Locate the cell with the specified text and output its [X, Y] center coordinate. 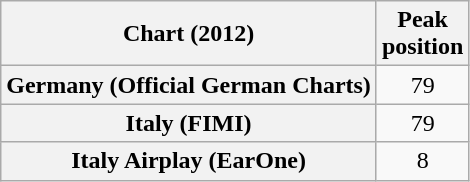
8 [422, 161]
Chart (2012) [189, 34]
Italy (FIMI) [189, 123]
Germany (Official German Charts) [189, 85]
Italy Airplay (EarOne) [189, 161]
Peakposition [422, 34]
